Capture the cell that displays the provided text and extract its (x, y) central coordinate. 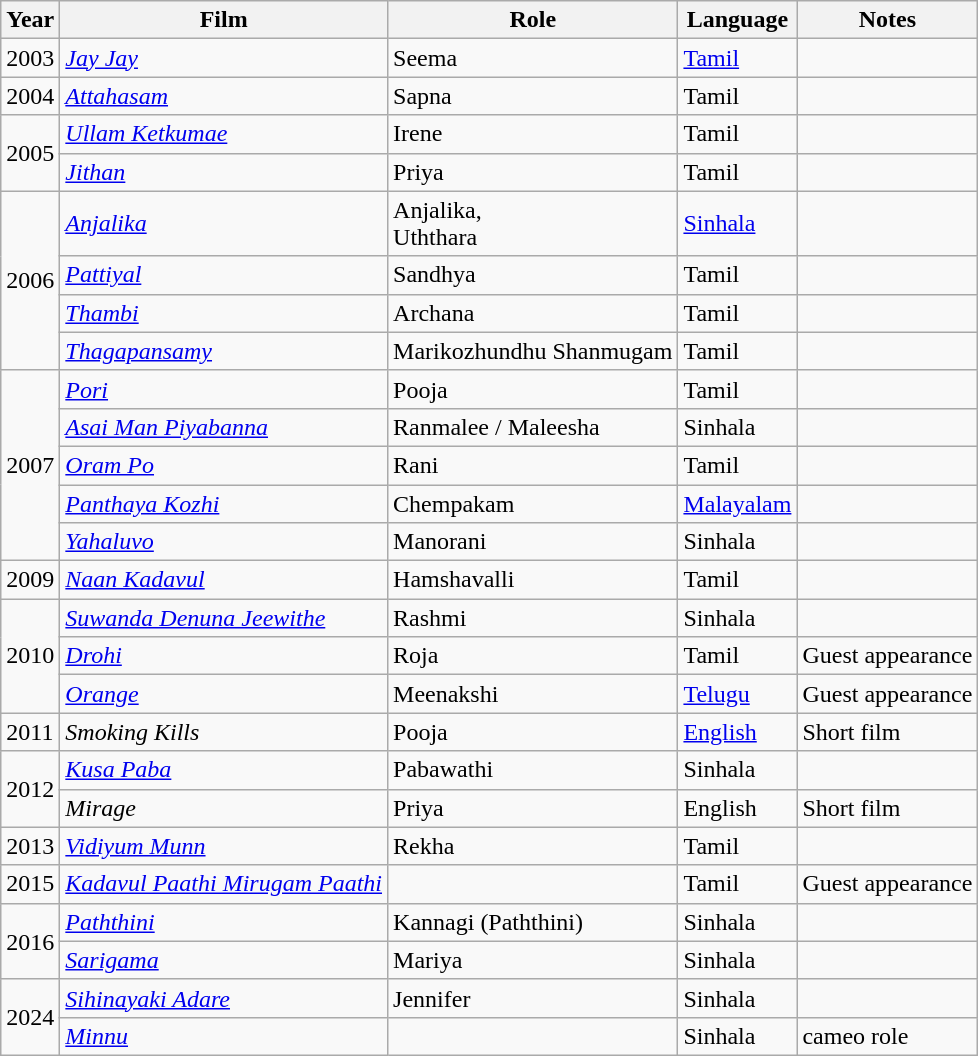
Kannagi (Paththini) (533, 922)
Paththini (224, 922)
Notes (888, 20)
Thagapansamy (224, 351)
Archana (533, 313)
2005 (30, 153)
Mariya (533, 960)
Malayalam (738, 503)
2011 (30, 732)
Hamshavalli (533, 580)
Marikozhundhu Shanmugam (533, 351)
Yahaluvo (224, 542)
2006 (30, 280)
2012 (30, 789)
Naan Kadavul (224, 580)
Kadavul Paathi Mirugam Paathi (224, 884)
Chempakam (533, 503)
Year (30, 20)
2013 (30, 846)
Ranmalee / Maleesha (533, 427)
Role (533, 20)
2003 (30, 58)
Film (224, 20)
Attahasam (224, 96)
Ullam Ketkumae (224, 134)
cameo role (888, 1036)
2007 (30, 465)
Pabawathi (533, 770)
Thambi (224, 313)
Oram Po (224, 465)
2016 (30, 941)
Asai Man Piyabanna (224, 427)
Rani (533, 465)
Sapna (533, 96)
Rekha (533, 846)
2015 (30, 884)
Roja (533, 656)
Sandhya (533, 275)
Smoking Kills (224, 732)
Orange (224, 694)
2004 (30, 96)
Sarigama (224, 960)
Minnu (224, 1036)
2024 (30, 1017)
Anjalika,Uththara (533, 224)
Suwanda Denuna Jeewithe (224, 618)
Mirage (224, 808)
Language (738, 20)
Drohi (224, 656)
Vidiyum Munn (224, 846)
Rashmi (533, 618)
Pattiyal (224, 275)
Jithan (224, 172)
Meenakshi (533, 694)
Panthaya Kozhi (224, 503)
2009 (30, 580)
Irene (533, 134)
Kusa Paba (224, 770)
Anjalika (224, 224)
2010 (30, 656)
Pori (224, 389)
Sihinayaki Adare (224, 998)
Jennifer (533, 998)
Jay Jay (224, 58)
Telugu (738, 694)
Seema (533, 58)
Manorani (533, 542)
